Locate the cell with the specified text and output its (x, y) center coordinate. 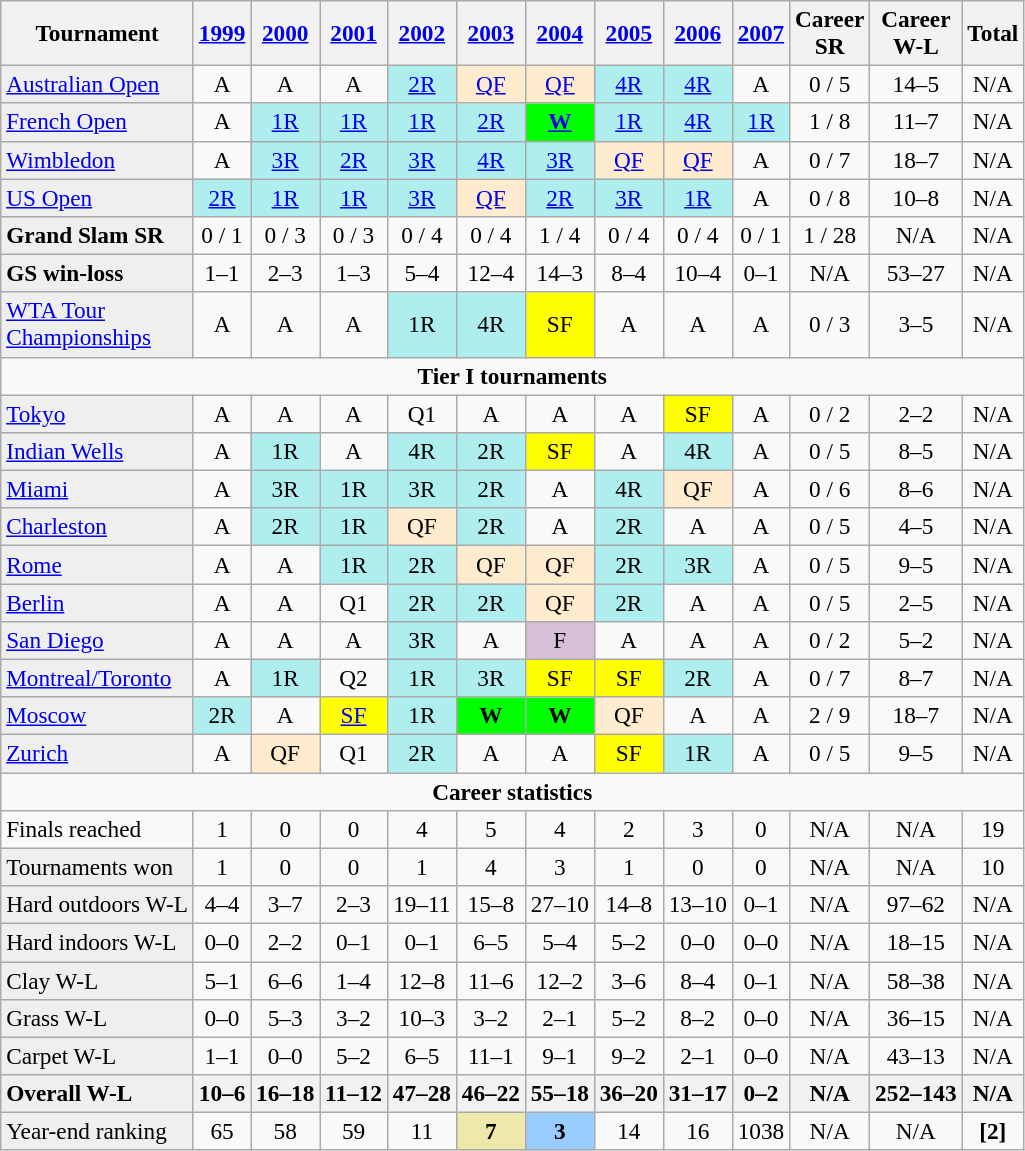
[2] (993, 1131)
14–8 (628, 904)
10–4 (698, 273)
Moscow (98, 716)
14–3 (560, 273)
Overall W-L (98, 1093)
CareerW-L (916, 32)
1038 (760, 1131)
12–8 (422, 980)
13–10 (698, 904)
Grass W-L (98, 1018)
47–28 (422, 1093)
Hard indoors W-L (98, 942)
9–1 (560, 1056)
16–18 (286, 1093)
14–5 (916, 84)
Tier I tournaments (512, 376)
0 / 8 (830, 197)
US Open (98, 197)
5–1 (222, 980)
Zurich (98, 753)
Charleston (98, 527)
Carpet W-L (98, 1056)
8–6 (916, 489)
2007 (760, 32)
46–22 (490, 1093)
WTA Tour Championships (98, 324)
31–17 (698, 1093)
Clay W-L (98, 980)
2006 (698, 32)
Montreal/Toronto (98, 678)
36–20 (628, 1093)
16 (698, 1131)
1–3 (354, 273)
8–5 (916, 451)
8–7 (916, 678)
Tournament (98, 32)
1 / 4 (560, 235)
GS win-loss (98, 273)
12–4 (490, 273)
4–4 (222, 904)
2001 (354, 32)
2–5 (916, 602)
14 (628, 1131)
2 (628, 829)
1 / 8 (830, 122)
3–5 (916, 324)
11 (422, 1131)
15–8 (490, 904)
6–6 (286, 980)
18–15 (916, 942)
8–2 (698, 1018)
59 (354, 1131)
10–3 (422, 1018)
0 / 6 (830, 489)
Year-end ranking (98, 1131)
Miami (98, 489)
11–1 (490, 1056)
11–6 (490, 980)
53–27 (916, 273)
55–18 (560, 1093)
1999 (222, 32)
252–143 (916, 1093)
10–6 (222, 1093)
43–13 (916, 1056)
10 (993, 867)
4–5 (916, 527)
2 / 9 (830, 716)
2003 (490, 32)
2000 (286, 32)
12–2 (560, 980)
Hard outdoors W-L (98, 904)
3–6 (628, 980)
36–15 (916, 1018)
2002 (422, 32)
Tournaments won (98, 867)
97–62 (916, 904)
Q2 (354, 678)
1–4 (354, 980)
11–7 (916, 122)
Total (993, 32)
9–2 (628, 1056)
Berlin (98, 602)
58 (286, 1131)
7 (490, 1131)
58–38 (916, 980)
3–7 (286, 904)
Finals reached (98, 829)
2004 (560, 32)
1 / 28 (830, 235)
11–12 (354, 1093)
Wimbledon (98, 160)
27–10 (560, 904)
19 (993, 829)
Tokyo (98, 413)
F (560, 640)
65 (222, 1131)
French Open (98, 122)
5–3 (286, 1018)
San Diego (98, 640)
CareerSR (830, 32)
5 (490, 829)
Rome (98, 564)
2005 (628, 32)
10–8 (916, 197)
Indian Wells (98, 451)
Grand Slam SR (98, 235)
Australian Open (98, 84)
0–2 (760, 1093)
19–11 (422, 904)
Career statistics (512, 791)
